Return (x, y) of the center of cell containing provided text 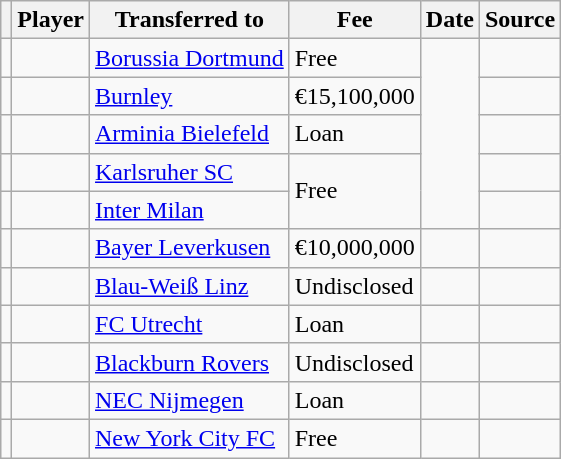
Player (51, 20)
Inter Milan (190, 210)
New York City FC (190, 438)
Karlsruher SC (190, 172)
NEC Nijmegen (190, 400)
Bayer Leverkusen (190, 248)
€10,000,000 (354, 248)
Fee (354, 20)
Date (450, 20)
Source (520, 20)
Borussia Dortmund (190, 58)
Blau-Weiß Linz (190, 286)
FC Utrecht (190, 324)
Arminia Bielefeld (190, 134)
Blackburn Rovers (190, 362)
Transferred to (190, 20)
€15,100,000 (354, 96)
Burnley (190, 96)
